Scan for the cell matching the given text and deliver its [X, Y] coordinate at center. 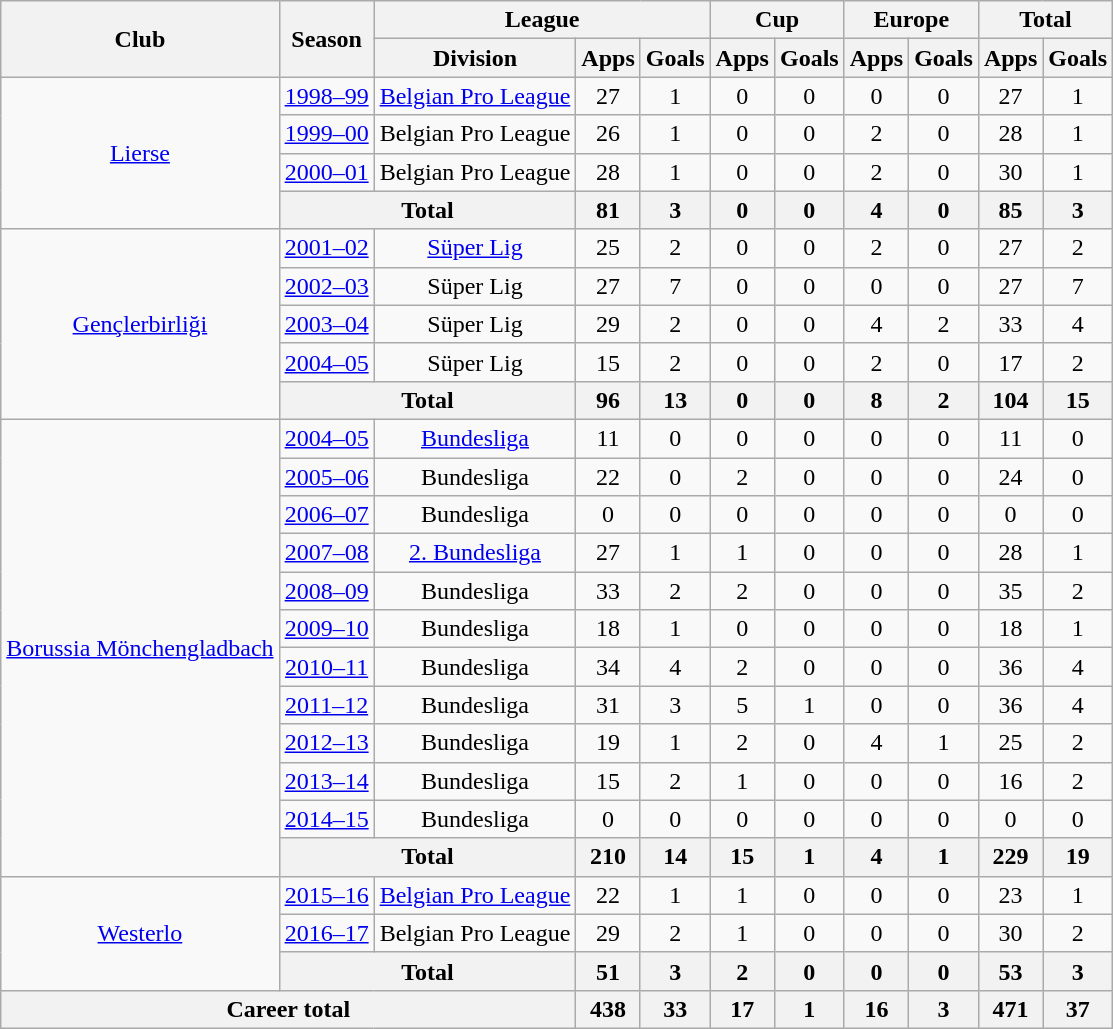
Club [140, 39]
35 [1010, 591]
2. Bundesliga [475, 553]
2010–11 [326, 667]
2007–08 [326, 553]
53 [1010, 971]
Season [326, 39]
14 [675, 857]
Cup [777, 20]
5 [742, 705]
2015–16 [326, 895]
34 [608, 667]
438 [608, 1009]
31 [608, 705]
37 [1078, 1009]
2013–14 [326, 781]
Europe [911, 20]
81 [608, 210]
Westerlo [140, 933]
2006–07 [326, 515]
2003–04 [326, 324]
2005–06 [326, 477]
Career total [288, 1009]
104 [1010, 400]
13 [675, 400]
League [542, 20]
24 [1010, 477]
26 [608, 134]
8 [876, 400]
Borussia Mönchengladbach [140, 648]
Lierse [140, 153]
2002–03 [326, 286]
2014–15 [326, 819]
210 [608, 857]
96 [608, 400]
229 [1010, 857]
51 [608, 971]
2011–12 [326, 705]
2009–10 [326, 629]
85 [1010, 210]
Division [475, 58]
23 [1010, 895]
2016–17 [326, 933]
Gençlerbirliği [140, 324]
2008–09 [326, 591]
471 [1010, 1009]
2001–02 [326, 248]
2012–13 [326, 743]
1998–99 [326, 96]
1999–00 [326, 134]
2000–01 [326, 172]
